Detect which cell encompasses the target text, then output its [x, y] center coordinate. 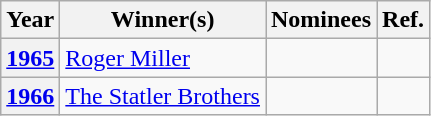
1966 [30, 96]
Nominees [322, 20]
1965 [30, 58]
Year [30, 20]
Roger Miller [163, 58]
Winner(s) [163, 20]
The Statler Brothers [163, 96]
Ref. [404, 20]
